Extract the [x, y] coordinate from the center of the cell holding the provided text.  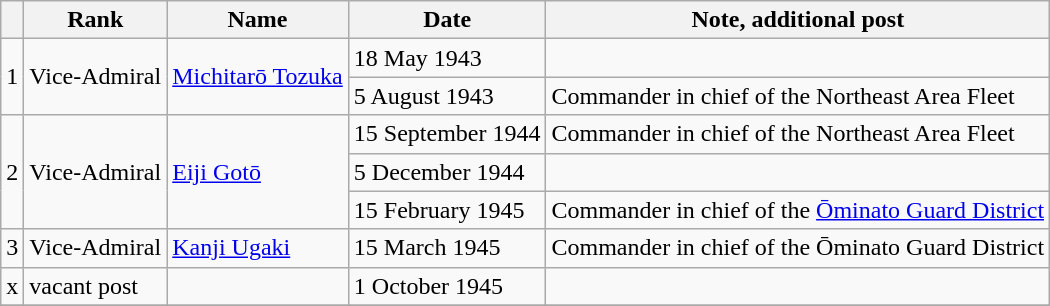
5 December 1944 [447, 172]
1 [12, 77]
vacant post [96, 286]
1 October 1945 [447, 286]
x [12, 286]
Date [447, 20]
Name [258, 20]
Note, additional post [798, 20]
5 August 1943 [447, 96]
15 March 1945 [447, 248]
18 May 1943 [447, 58]
2 [12, 172]
3 [12, 248]
Eiji Gotō [258, 172]
Kanji Ugaki [258, 248]
15 February 1945 [447, 210]
Rank [96, 20]
15 September 1944 [447, 134]
Michitarō Tozuka [258, 77]
